Locate the cell with the specified text and output its (X, Y) center coordinate. 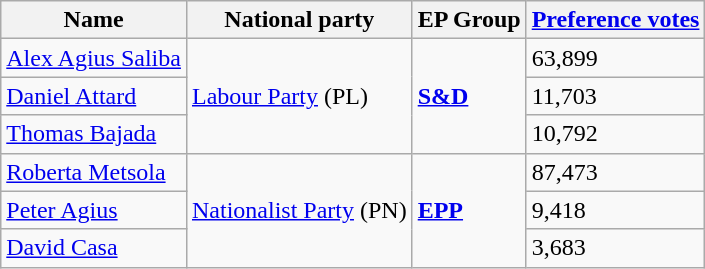
David Casa (94, 248)
Roberta Metsola (94, 172)
EPP (469, 210)
87,473 (616, 172)
Labour Party (PL) (299, 96)
9,418 (616, 210)
63,899 (616, 58)
10,792 (616, 134)
Peter Agius (94, 210)
EP Group (469, 20)
Preference votes (616, 20)
Thomas Bajada (94, 134)
Nationalist Party (PN) (299, 210)
11,703 (616, 96)
Daniel Attard (94, 96)
Alex Agius Saliba (94, 58)
National party (299, 20)
S&D (469, 96)
Name (94, 20)
3,683 (616, 248)
